Find where the given text appears and provide that cell's center as [X, Y] coordinate. 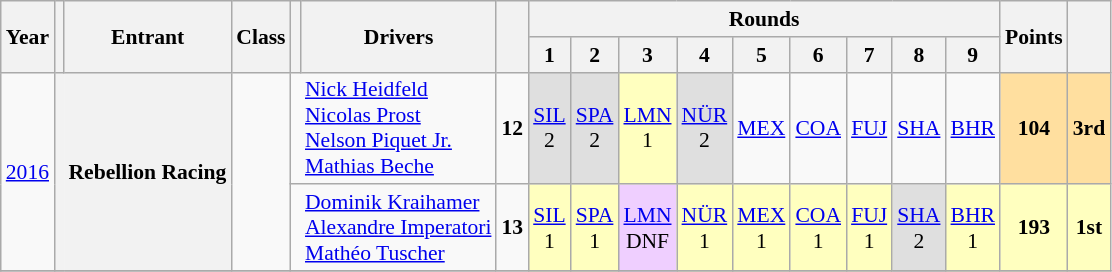
Entrant [148, 36]
12 [512, 128]
9 [974, 55]
Dominik KraihamerAlexandre ImperatoriMathéo Tuscher [399, 228]
COA [818, 128]
13 [512, 228]
4 [705, 55]
104 [1034, 128]
8 [918, 55]
BHR [974, 128]
2016 [28, 172]
COA1 [818, 228]
SPA 2 [595, 128]
SHA [918, 128]
1 [550, 55]
SIL2 [550, 128]
LMNDNF [647, 228]
Rebellion Racing [148, 172]
NÜR2 [705, 128]
Drivers [399, 36]
3 [647, 55]
6 [818, 55]
Points [1034, 36]
FUJ [869, 128]
5 [761, 55]
FUJ1 [869, 228]
2 [595, 55]
SHA2 [918, 228]
BHR1 [974, 228]
SPA 1 [595, 228]
Rounds [764, 19]
LMN1 [647, 128]
Year [28, 36]
193 [1034, 228]
NÜR1 [705, 228]
MEX1 [761, 228]
3rd [1090, 128]
1st [1090, 228]
SIL1 [550, 228]
Nick HeidfeldNicolas ProstNelson Piquet Jr.Mathias Beche [399, 128]
Class [260, 36]
7 [869, 55]
MEX [761, 128]
